Locate the cell with the specified text and output its (X, Y) center coordinate. 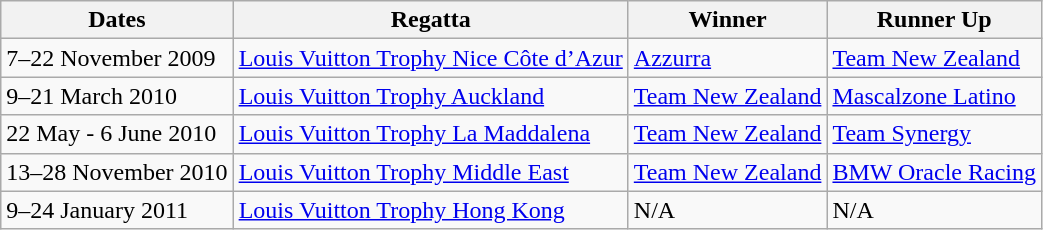
7–22 November 2009 (117, 58)
Louis Vuitton Trophy Nice Côte d’Azur (430, 58)
Azzurra (728, 58)
Winner (728, 20)
9–21 March 2010 (117, 96)
Dates (117, 20)
Regatta (430, 20)
Team Synergy (934, 134)
Louis Vuitton Trophy La Maddalena (430, 134)
BMW Oracle Racing (934, 172)
9–24 January 2011 (117, 210)
22 May - 6 June 2010 (117, 134)
Louis Vuitton Trophy Middle East (430, 172)
Louis Vuitton Trophy Hong Kong (430, 210)
Louis Vuitton Trophy Auckland (430, 96)
Runner Up (934, 20)
13–28 November 2010 (117, 172)
Mascalzone Latino (934, 96)
